From the cell containing the given text, extract its center point as (x, y) coordinate. 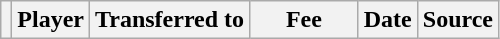
Source (458, 20)
Date (388, 20)
Transferred to (170, 20)
Fee (304, 20)
Player (51, 20)
